Extract the [X, Y] coordinate from the center of the cell holding the provided text.  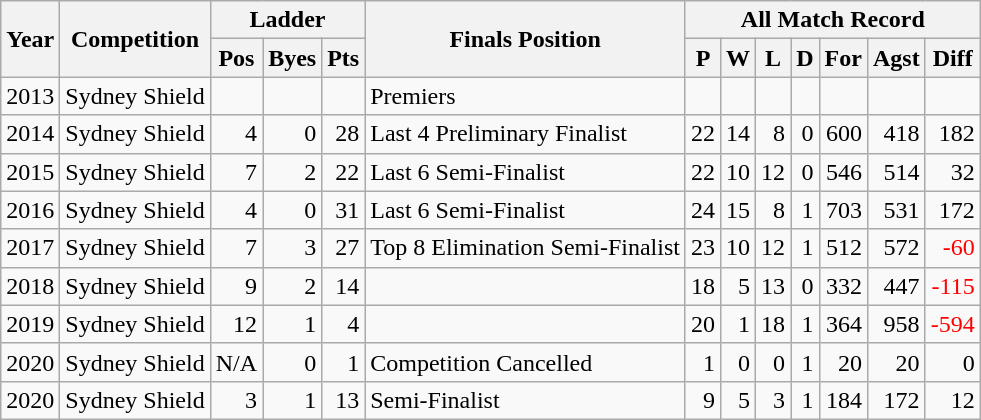
364 [843, 324]
Pts [344, 58]
2016 [30, 210]
2019 [30, 324]
531 [896, 210]
32 [952, 172]
Competition [135, 39]
Competition Cancelled [526, 362]
447 [896, 286]
184 [843, 400]
2015 [30, 172]
Last 4 Preliminary Finalist [526, 134]
Agst [896, 58]
All Match Record [832, 20]
2018 [30, 286]
514 [896, 172]
For [843, 58]
-115 [952, 286]
Byes [292, 58]
Semi-Finalist [526, 400]
2017 [30, 248]
332 [843, 286]
Top 8 Elimination Semi-Finalist [526, 248]
Diff [952, 58]
600 [843, 134]
N/A [236, 362]
31 [344, 210]
Premiers [526, 96]
27 [344, 248]
512 [843, 248]
24 [702, 210]
28 [344, 134]
Pos [236, 58]
418 [896, 134]
-60 [952, 248]
572 [896, 248]
L [774, 58]
23 [702, 248]
182 [952, 134]
-594 [952, 324]
Year [30, 39]
958 [896, 324]
15 [738, 210]
D [805, 58]
Ladder [288, 20]
2014 [30, 134]
W [738, 58]
546 [843, 172]
2013 [30, 96]
P [702, 58]
703 [843, 210]
Finals Position [526, 39]
